Determine the [X, Y] coordinate at the center of the cell enclosing the given text.  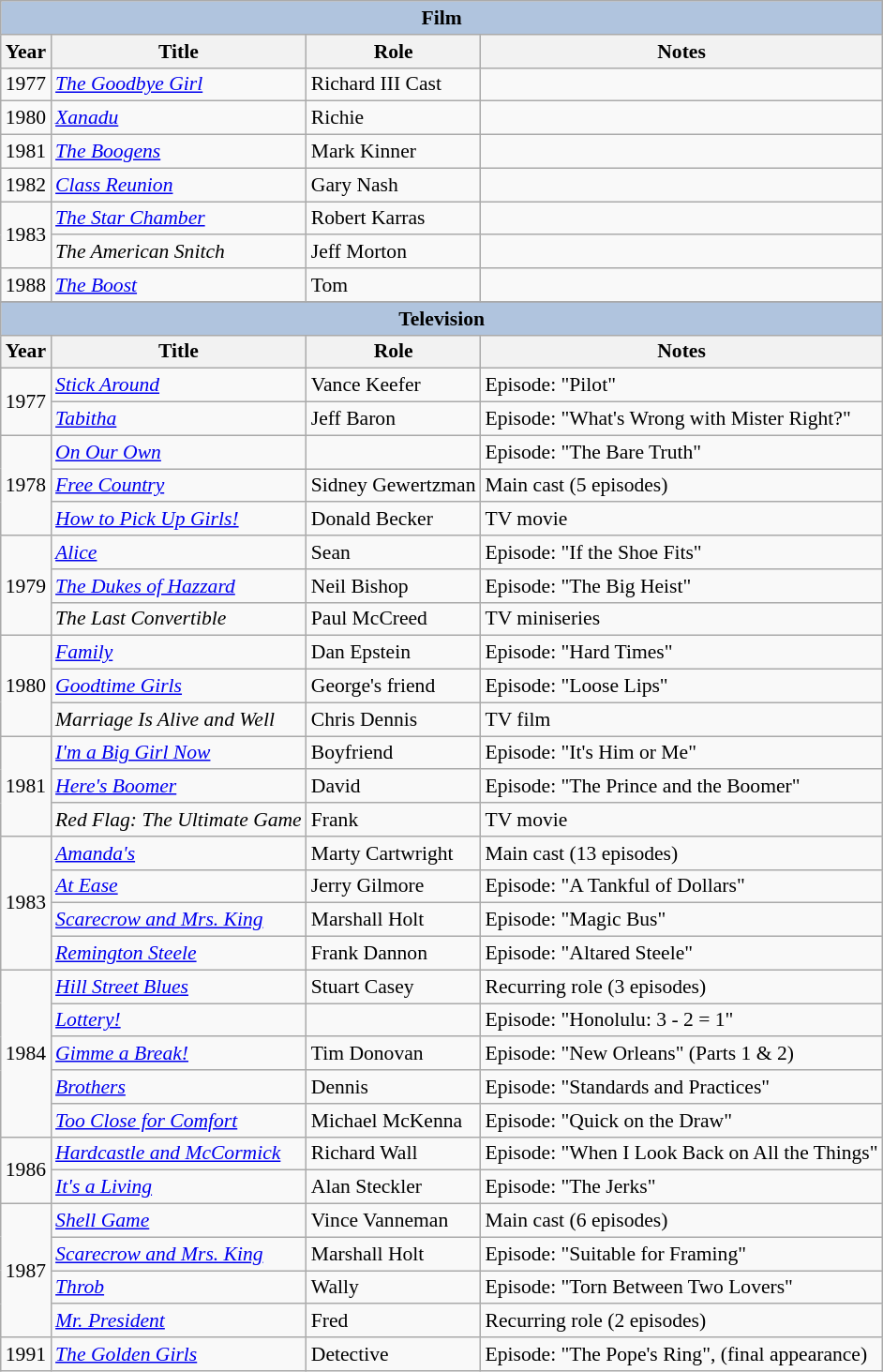
Dennis [394, 1087]
Episode: "The Bare Truth" [682, 452]
TV miniseries [682, 619]
Episode: "The Jerks" [682, 1187]
1982 [26, 185]
Boyfriend [394, 753]
Remington Steele [178, 954]
1986 [26, 1170]
Chris Dennis [394, 719]
Frank [394, 820]
Jerry Gilmore [394, 886]
Family [178, 653]
Free Country [178, 486]
Jeff Morton [394, 252]
Episode: "If the Shoe Fits" [682, 552]
The Boogens [178, 152]
Lottery! [178, 1020]
1979 [26, 585]
Jeff Baron [394, 419]
Vince Vanneman [394, 1221]
How to Pick Up Girls! [178, 520]
Stick Around [178, 385]
Episode: "New Orleans" (Parts 1 & 2) [682, 1054]
Too Close for Comfort [178, 1121]
Episode: "Pilot" [682, 385]
Episode: "When I Look Back on All the Things" [682, 1153]
Hardcastle and McCormick [178, 1153]
Goodtime Girls [178, 686]
Gimme a Break! [178, 1054]
Episode: "Suitable for Framing" [682, 1254]
It's a Living [178, 1187]
1991 [26, 1354]
Episode: "Quick on the Draw" [682, 1121]
Robert Karras [394, 219]
Television [442, 319]
Shell Game [178, 1221]
Recurring role (3 episodes) [682, 987]
Michael McKenna [394, 1121]
Red Flag: The Ultimate Game [178, 820]
Alan Steckler [394, 1187]
Xanadu [178, 118]
Fred [394, 1321]
Class Reunion [178, 185]
Here's Boomer [178, 787]
Episode: "Magic Bus" [682, 920]
The Dukes of Hazzard [178, 586]
Episode: "The Big Heist" [682, 586]
Marriage Is Alive and Well [178, 719]
Main cast (6 episodes) [682, 1221]
Mr. President [178, 1321]
Episode: "Honolulu: 3 - 2 = 1" [682, 1020]
Mark Kinner [394, 152]
Sean [394, 552]
Episode: "A Tankful of Dollars" [682, 886]
Episode: "The Pope's Ring", (final appearance) [682, 1354]
Richard Wall [394, 1153]
Episode: "Hard Times" [682, 653]
Episode: "The Prince and the Boomer" [682, 787]
Detective [394, 1354]
Episode: "What's Wrong with Mister Right?" [682, 419]
Gary Nash [394, 185]
David [394, 787]
Episode: "Standards and Practices" [682, 1087]
The Star Chamber [178, 219]
At Ease [178, 886]
1987 [26, 1271]
Richard III Cast [394, 84]
Marty Cartwright [394, 853]
1978 [26, 486]
Episode: "Loose Lips" [682, 686]
Episode: "Altared Steele" [682, 954]
Vance Keefer [394, 385]
1988 [26, 285]
George's friend [394, 686]
Amanda's [178, 853]
Throb [178, 1288]
The Last Convertible [178, 619]
The Goodbye Girl [178, 84]
Brothers [178, 1087]
Paul McCreed [394, 619]
Tim Donovan [394, 1054]
The Golden Girls [178, 1354]
Episode: "Torn Between Two Lovers" [682, 1288]
Main cast (5 episodes) [682, 486]
Donald Becker [394, 520]
Stuart Casey [394, 987]
Main cast (13 episodes) [682, 853]
The American Snitch [178, 252]
The Boost [178, 285]
Alice [178, 552]
Sidney Gewertzman [394, 486]
TV film [682, 719]
Richie [394, 118]
Tabitha [178, 419]
Recurring role (2 episodes) [682, 1321]
Hill Street Blues [178, 987]
Episode: "It's Him or Me" [682, 753]
Neil Bishop [394, 586]
I'm a Big Girl Now [178, 753]
On Our Own [178, 452]
1984 [26, 1053]
Dan Epstein [394, 653]
Wally [394, 1288]
Frank Dannon [394, 954]
Tom [394, 285]
Film [442, 18]
